Capture the cell that displays the provided text and extract its (X, Y) central coordinate. 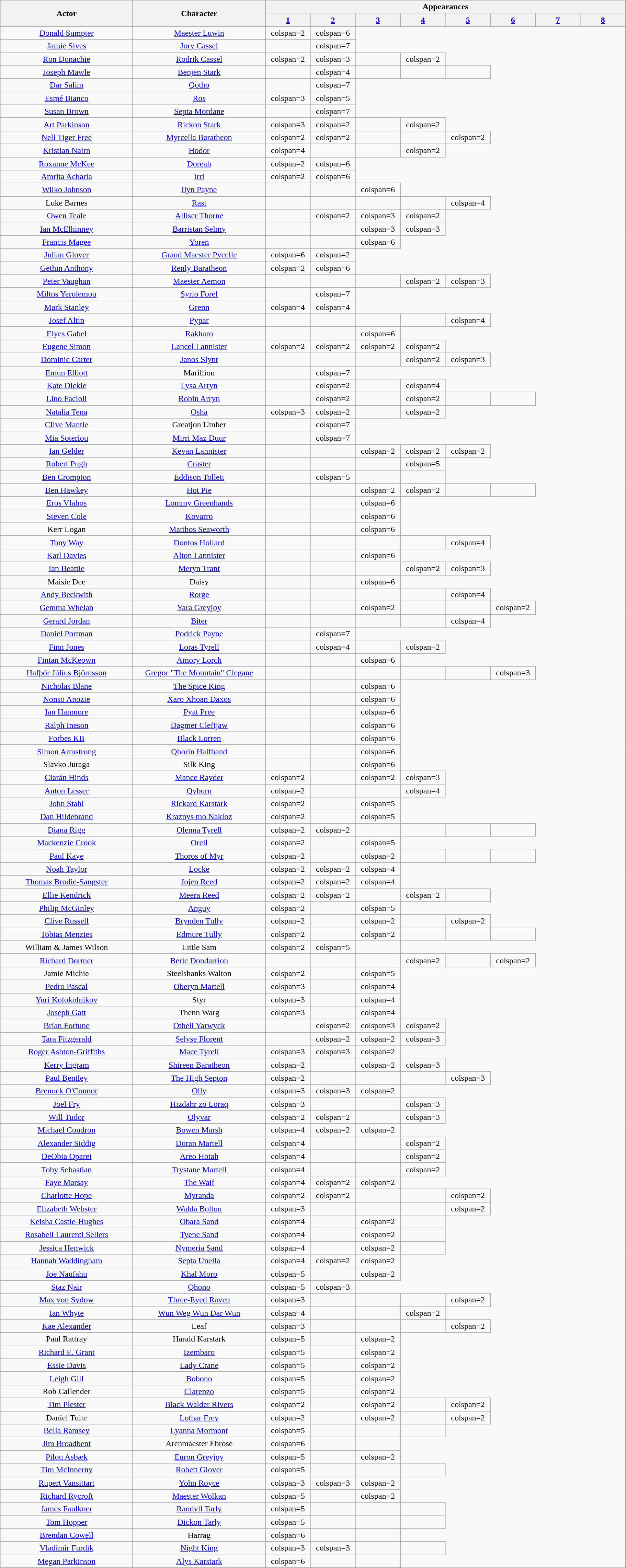
Olly (199, 1091)
Joseph Gatt (67, 1013)
Qhono (199, 1287)
Lancel Lannister (199, 346)
Dickon Tarly (199, 1522)
Ilyn Payne (199, 190)
Edmure Tully (199, 934)
Dar Salim (67, 85)
Shireen Baratheon (199, 1065)
Hannah Waddingham (67, 1261)
Essie Davis (67, 1365)
Toby Sebastian (67, 1169)
Ian Whyte (67, 1313)
Francis Magee (67, 242)
Septa Unella (199, 1261)
Michael Condron (67, 1130)
Steven Cole (67, 516)
Othell Yarwyck (199, 1026)
DeObia Oparei (67, 1156)
Obara Sand (199, 1222)
Nicholas Blane (67, 686)
Philip McGinley (67, 908)
Lothar Frey (199, 1418)
Donald Sumpter (67, 33)
Nonso Anozie (67, 699)
Silk King (199, 764)
Rickard Karstark (199, 804)
Alys Karstark (199, 1561)
Osha (199, 412)
Lysa Arryn (199, 386)
Alliser Thorne (199, 216)
Thenn Warg (199, 1013)
Leigh Gill (67, 1378)
Ian Gelder (67, 451)
Bobono (199, 1378)
Kae Alexander (67, 1326)
Bella Ramsey (67, 1431)
Roxanne McKee (67, 164)
Josef Altin (67, 320)
Biter (199, 621)
Khal Moro (199, 1274)
7 (558, 20)
Hodor (199, 150)
Harald Karstark (199, 1339)
Will Tudor (67, 1117)
Syrio Forel (199, 294)
Clive Russell (67, 921)
Gregor "The Mountain" Clegane (199, 673)
Keisha Castle-Hughes (67, 1222)
Natalia Tena (67, 412)
Beric Dondarrion (199, 960)
Clive Mantle (67, 425)
Trystane Martell (199, 1169)
Septa Mordane (199, 111)
Loras Tyrell (199, 647)
Jory Cassel (199, 46)
Eros Vlahos (67, 503)
Richard Dormer (67, 960)
Jim Broadbent (67, 1444)
Roger Ashton-Griffiths (67, 1052)
Three-Eyed Raven (199, 1300)
Hafþór Júlíus Björnsson (67, 673)
Tyene Sand (199, 1235)
Forbes KB (67, 738)
Benjen Stark (199, 72)
Joel Fry (67, 1104)
Andy Beckwith (67, 595)
8 (603, 20)
Dontos Hollard (199, 542)
Simon Armstrong (67, 751)
Qhorin Halfhand (199, 751)
Mace Tyrell (199, 1052)
Walda Bolton (199, 1208)
Hizdahr zo Loraq (199, 1104)
Black Walder Rivers (199, 1404)
Xaro Xhoan Daxos (199, 699)
Kevan Lannister (199, 451)
The Waif (199, 1182)
Hot Pie (199, 490)
Robett Glover (199, 1470)
Ian Hanmore (67, 712)
Mia Soteriou (67, 438)
Podrick Payne (199, 634)
5 (468, 20)
Tim McInnerny (67, 1470)
Grenn (199, 307)
Wilko Johnson (67, 190)
Maester Aemon (199, 281)
Janos Slynt (199, 359)
Megan Parkinson (67, 1561)
Meera Reed (199, 895)
Daniel Portman (67, 634)
4 (423, 20)
Elyes Gabel (67, 333)
Lady Crane (199, 1365)
2 (333, 20)
Luke Barnes (67, 203)
Locke (199, 869)
6 (513, 20)
Selyse Florent (199, 1039)
Maester Wolkan (199, 1496)
Archmaester Ebrose (199, 1444)
Tobias Menzies (67, 934)
Ros (199, 98)
Thomas Brodie-Sangster (67, 882)
Lyanna Mormont (199, 1431)
Jojen Reed (199, 882)
James Faulkner (67, 1509)
Maester Luwin (199, 33)
Tony Way (67, 542)
Owen Teale (67, 216)
Gerard Jordan (67, 621)
Elizabeth Webster (67, 1208)
Alton Lannister (199, 555)
Robin Arryn (199, 399)
Kerry Ingram (67, 1065)
Olyvar (199, 1117)
Julian Glover (67, 255)
Greatjon Umber (199, 425)
Grand Maester Pycelle (199, 255)
Rosabell Laurenti Sellers (67, 1235)
Nell Tiger Free (67, 137)
Pilou Asbæk (67, 1457)
Amrita Acharia (67, 177)
Kristian Nairn (67, 150)
Olenna Tyrell (199, 830)
Mark Stanley (67, 307)
Anguy (199, 908)
John Stahl (67, 804)
Paul Bentley (67, 1078)
Tom Hopper (67, 1522)
Yohn Royce (199, 1483)
Dan Hildebrand (67, 817)
Kraznys mo Nakloz (199, 817)
Staz Nair (67, 1287)
Karl Davies (67, 555)
Irri (199, 177)
Barristan Selmy (199, 229)
Fintan McKeown (67, 660)
Jamie Michie (67, 973)
Dominic Carter (67, 359)
Jamie Sives (67, 46)
Eddison Tollett (199, 477)
Nymeria Sand (199, 1248)
Tim Plester (67, 1404)
Daisy (199, 582)
1 (288, 20)
Appearances (445, 7)
Mirri Maz Duur (199, 438)
Steelshanks Walton (199, 973)
Brendan Cowell (67, 1535)
Thoros of Myr (199, 856)
Myrcella Baratheon (199, 137)
Doreah (199, 164)
Clarenzo (199, 1391)
Amory Lorch (199, 660)
Faye Marsay (67, 1182)
Myranda (199, 1195)
Emun Elliott (67, 372)
Pyat Pree (199, 712)
Art Parkinson (67, 124)
Ian McElhinney (67, 229)
Rupert Vansittart (67, 1483)
Rodrik Cassel (199, 59)
Dagmer Cleftjaw (199, 725)
Brian Fortune (67, 1026)
William & James Wilson (67, 947)
Izembaro (199, 1352)
Rorge (199, 595)
Mance Rayder (199, 777)
Harrag (199, 1535)
Kerr Logan (67, 529)
Leaf (199, 1326)
Peter Vaughan (67, 281)
Ciarán Hinds (67, 777)
Doran Martell (199, 1143)
Vladimir Furdik (67, 1548)
Alexander Siddig (67, 1143)
Wun Weg Wun Dar Wun (199, 1313)
Kate Dickie (67, 386)
Yuri Kolokolnikov (67, 1000)
Orell (199, 843)
Areo Hotah (199, 1156)
The High Septon (199, 1078)
Anton Lesser (67, 790)
Rakharo (199, 333)
Noah Taylor (67, 869)
3 (378, 20)
Kovarro (199, 516)
Charlotte Hope (67, 1195)
Marillion (199, 372)
Pedro Pascal (67, 986)
Yara Greyjoy (199, 608)
Eugene Simon (67, 346)
Bowen Marsh (199, 1130)
Joseph Mawle (67, 72)
Randyll Tarly (199, 1509)
Ellie Kendrick (67, 895)
Craster (199, 464)
Richard E. Grant (67, 1352)
Daniel Tuite (67, 1418)
Qotho (199, 85)
Esmé Bianco (67, 98)
Lino Facioli (67, 399)
Robert Pugh (67, 464)
Tara Fitzgerald (67, 1039)
Meryn Trant (199, 568)
Character (199, 13)
Joe Naufahu (67, 1274)
Brenock O'Connor (67, 1091)
Styr (199, 1000)
Black Lorren (199, 738)
Jessica Henwick (67, 1248)
Richard Rycroft (67, 1496)
Ralph Ineson (67, 725)
Oberyn Martell (199, 986)
Max von Sydow (67, 1300)
Paul Kaye (67, 856)
Yoren (199, 242)
Pypar (199, 320)
Euron Greyjoy (199, 1457)
Gemma Whelan (67, 608)
Brynden Tully (199, 921)
Qyburn (199, 790)
Actor (67, 13)
Ben Crompton (67, 477)
Little Sam (199, 947)
Rast (199, 203)
Diana Rigg (67, 830)
Gethin Anthony (67, 268)
Slavko Juraga (67, 764)
Rickon Stark (199, 124)
Lommy Greenhands (199, 503)
Ron Donachie (67, 59)
Night King (199, 1548)
Mackenzie Crook (67, 843)
Renly Baratheon (199, 268)
Miltos Yerolemou (67, 294)
Rob Callender (67, 1391)
The Spice King (199, 686)
Ian Beattie (67, 568)
Maisie Dee (67, 582)
Ben Hawkey (67, 490)
Susan Brown (67, 111)
Finn Jones (67, 647)
Paul Rattray (67, 1339)
Matthos Seaworth (199, 529)
